Identify which cell holds the provided text, then report its [X, Y] central coordinate. 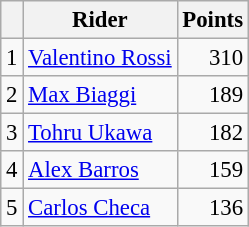
Rider [100, 20]
182 [212, 133]
Alex Barros [100, 170]
2 [12, 95]
Points [212, 20]
136 [212, 208]
Tohru Ukawa [100, 133]
3 [12, 133]
Max Biaggi [100, 95]
4 [12, 170]
Valentino Rossi [100, 58]
Carlos Checa [100, 208]
1 [12, 58]
5 [12, 208]
189 [212, 95]
310 [212, 58]
159 [212, 170]
